Find where the given text appears and provide that cell's center as (X, Y) coordinate. 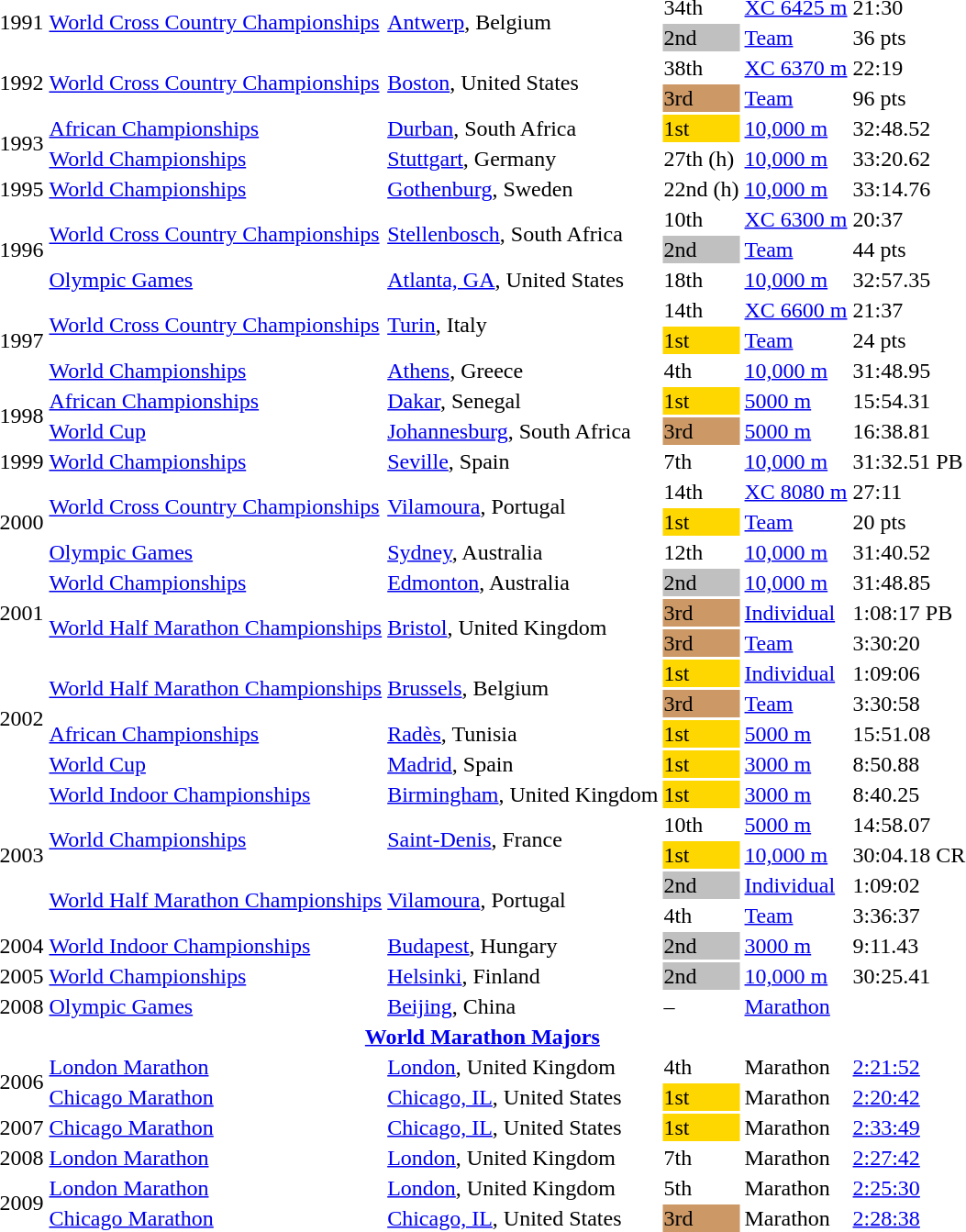
Helsinki, Finland (523, 976)
Atlanta, GA, United States (523, 280)
Seville, Spain (523, 461)
Johannesburg, South Africa (523, 431)
Turin, Italy (523, 325)
22nd (h) (701, 189)
Birmingham, United Kingdom (523, 794)
Stuttgart, Germany (523, 159)
Madrid, Spain (523, 764)
12th (701, 552)
Edmonton, Australia (523, 583)
27th (h) (701, 159)
Beijing, China (523, 1006)
Dakar, Senegal (523, 401)
Bristol, United Kingdom (523, 627)
38th (701, 68)
– (701, 1006)
5th (701, 1188)
XC 6300 m (796, 219)
Radès, Tunisia (523, 734)
Gothenburg, Sweden (523, 189)
Budapest, Hungary (523, 946)
Durban, South Africa (523, 128)
Athens, Greece (523, 371)
Stellenbosch, South Africa (523, 235)
Boston, United States (523, 83)
XC 6600 m (796, 310)
Sydney, Australia (523, 552)
XC 8080 m (796, 492)
XC 6370 m (796, 68)
Brussels, Belgium (523, 688)
Saint-Denis, France (523, 840)
18th (701, 280)
